Locate the cell with the specified text and output its (x, y) center coordinate. 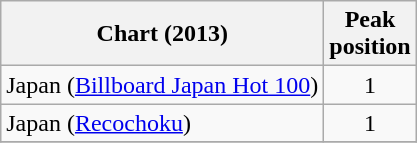
Peakposition (370, 34)
Japan (Recochoku) (162, 123)
Chart (2013) (162, 34)
Japan (Billboard Japan Hot 100) (162, 85)
